Return the [X, Y] coordinate for the center point of the cell that contains the specified text.  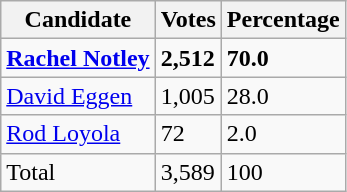
Rod Loyola [78, 134]
1,005 [188, 96]
Total [78, 172]
Votes [188, 20]
Rachel Notley [78, 58]
100 [283, 172]
3,589 [188, 172]
David Eggen [78, 96]
2,512 [188, 58]
Candidate [78, 20]
28.0 [283, 96]
70.0 [283, 58]
Percentage [283, 20]
2.0 [283, 134]
72 [188, 134]
